Identify which cell holds the provided text, then report its [X, Y] central coordinate. 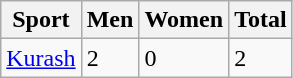
Kurash [41, 58]
0 [184, 58]
Men [110, 20]
Women [184, 20]
Total [261, 20]
Sport [41, 20]
